Output the (X, Y) coordinate of the center of the cell containing the given text.  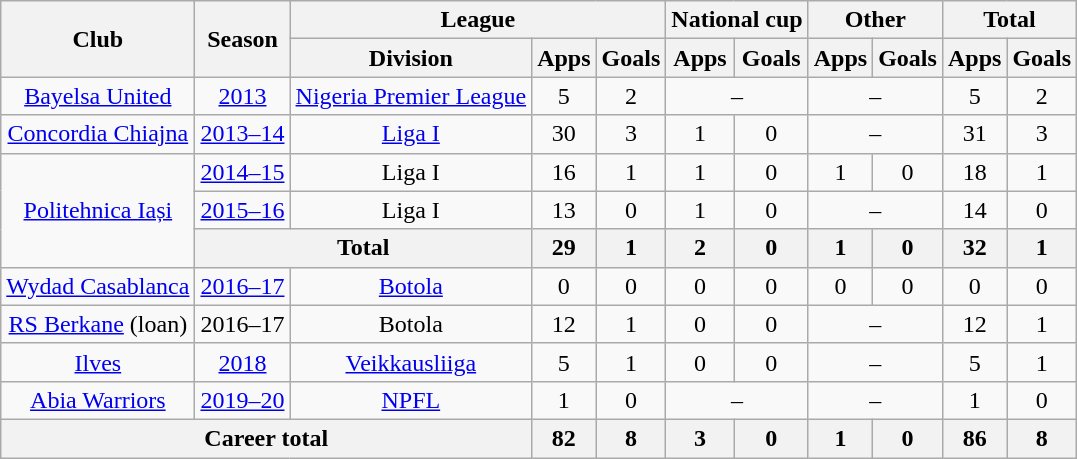
2014–15 (242, 172)
29 (564, 248)
Bayelsa United (98, 96)
NPFL (411, 400)
32 (974, 248)
2018 (242, 362)
18 (974, 172)
Ilves (98, 362)
Season (242, 39)
League (478, 20)
31 (974, 134)
Veikkausliiga (411, 362)
National cup (737, 20)
2015–16 (242, 210)
Club (98, 39)
Concordia Chiajna (98, 134)
82 (564, 438)
16 (564, 172)
2013–14 (242, 134)
Other (875, 20)
Abia Warriors (98, 400)
RS Berkane (loan) (98, 324)
30 (564, 134)
86 (974, 438)
Wydad Casablanca (98, 286)
2013 (242, 96)
Nigeria Premier League (411, 96)
13 (564, 210)
Division (411, 58)
2019–20 (242, 400)
Career total (266, 438)
Politehnica Iași (98, 210)
14 (974, 210)
